From the cell containing the given text, extract its center point as [x, y] coordinate. 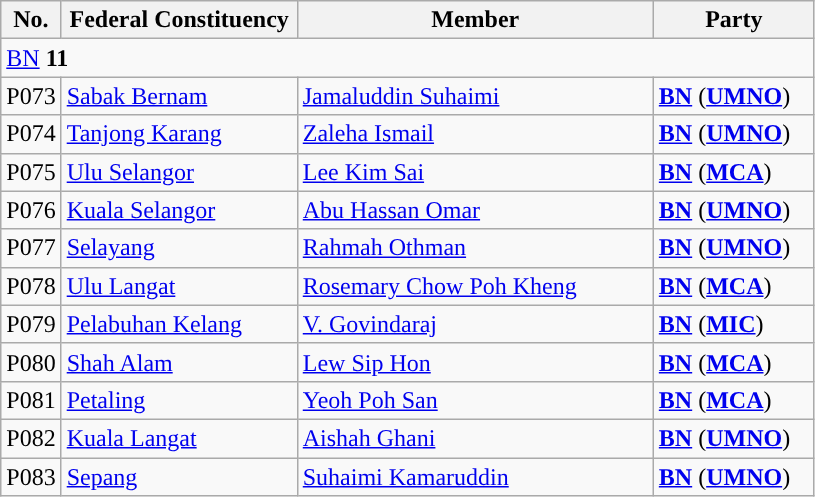
Selayang [179, 248]
Jamaluddin Suhaimi [475, 96]
Lew Sip Hon [475, 362]
Zaleha Ismail [475, 134]
Rosemary Chow Poh Kheng [475, 286]
P076 [31, 210]
No. [31, 20]
Lee Kim Sai [475, 172]
Tanjong Karang [179, 134]
Ulu Selangor [179, 172]
Member [475, 20]
Abu Hassan Omar [475, 210]
Yeoh Poh San [475, 400]
Rahmah Othman [475, 248]
Ulu Langat [179, 286]
V. Govindaraj [475, 324]
Suhaimi Kamaruddin [475, 477]
P075 [31, 172]
Sabak Bernam [179, 96]
Kuala Langat [179, 438]
Shah Alam [179, 362]
Aishah Ghani [475, 438]
P077 [31, 248]
P080 [31, 362]
P074 [31, 134]
P073 [31, 96]
Kuala Selangor [179, 210]
BN (MIC) [734, 324]
Party [734, 20]
P078 [31, 286]
P079 [31, 324]
Petaling [179, 400]
BN 11 [408, 58]
P081 [31, 400]
P082 [31, 438]
Federal Constituency [179, 20]
Sepang [179, 477]
Pelabuhan Kelang [179, 324]
P083 [31, 477]
